Search for the cell housing the specified text and yield its [X, Y] center coordinate. 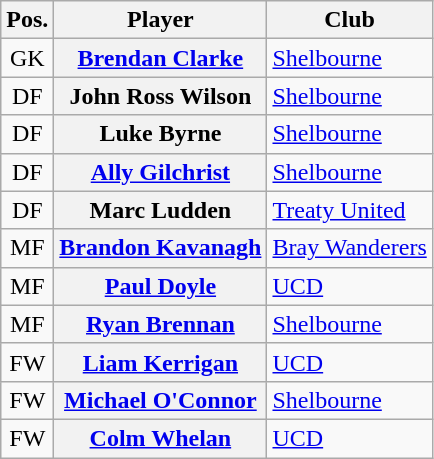
Ryan Brennan [160, 324]
Brandon Kavanagh [160, 248]
Michael O'Connor [160, 400]
Luke Byrne [160, 134]
Paul Doyle [160, 286]
GK [28, 58]
Liam Kerrigan [160, 362]
Pos. [28, 20]
Colm Whelan [160, 438]
Club [350, 20]
Brendan Clarke [160, 58]
Marc Ludden [160, 210]
Treaty United [350, 210]
Bray Wanderers [350, 248]
Ally Gilchrist [160, 172]
John Ross Wilson [160, 96]
Player [160, 20]
